Return the (x, y) coordinate for the center point of the cell that contains the specified text.  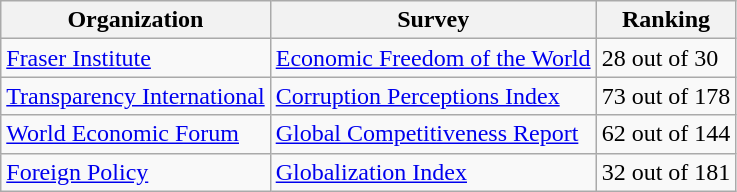
World Economic Forum (136, 134)
Foreign Policy (136, 172)
Organization (136, 20)
73 out of 178 (666, 96)
Corruption Perceptions Index (433, 96)
32 out of 181 (666, 172)
28 out of 30 (666, 58)
Global Competitiveness Report (433, 134)
62 out of 144 (666, 134)
Transparency International (136, 96)
Fraser Institute (136, 58)
Ranking (666, 20)
Globalization Index (433, 172)
Economic Freedom of the World (433, 58)
Survey (433, 20)
